Find where the given text appears and provide that cell's center as [X, Y] coordinate. 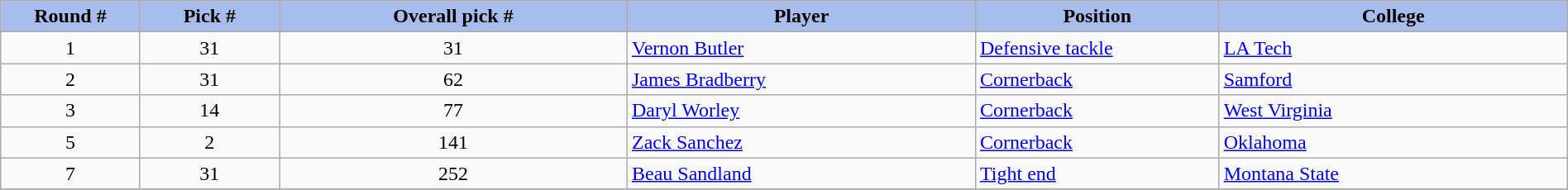
252 [453, 173]
141 [453, 142]
Tight end [1097, 173]
62 [453, 79]
Daryl Worley [801, 111]
3 [70, 111]
Samford [1393, 79]
Position [1097, 17]
Player [801, 17]
5 [70, 142]
Pick # [209, 17]
Zack Sanchez [801, 142]
14 [209, 111]
James Bradberry [801, 79]
Oklahoma [1393, 142]
7 [70, 173]
77 [453, 111]
LA Tech [1393, 48]
Round # [70, 17]
Defensive tackle [1097, 48]
Vernon Butler [801, 48]
1 [70, 48]
Beau Sandland [801, 173]
Overall pick # [453, 17]
Montana State [1393, 173]
West Virginia [1393, 111]
College [1393, 17]
